For the text-containing cell, return its midpoint in [x, y] coordinate format. 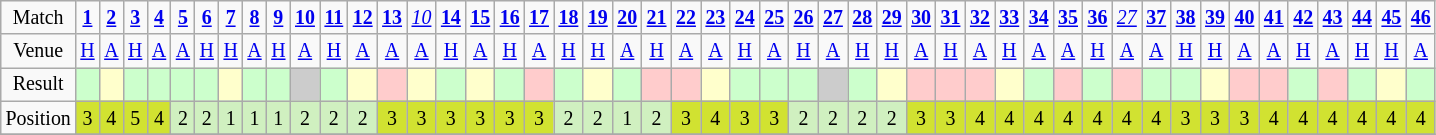
7 [231, 18]
19 [598, 18]
17 [538, 18]
35 [1068, 18]
Match [38, 18]
25 [774, 18]
16 [510, 18]
20 [626, 18]
36 [1098, 18]
23 [716, 18]
26 [804, 18]
45 [1392, 18]
44 [1362, 18]
21 [656, 18]
Position [38, 118]
6 [207, 18]
24 [744, 18]
39 [1214, 18]
41 [1274, 18]
Venue [38, 50]
32 [980, 18]
Result [38, 84]
33 [1010, 18]
28 [862, 18]
12 [362, 18]
38 [1186, 18]
29 [892, 18]
9 [278, 18]
31 [950, 18]
30 [920, 18]
43 [1332, 18]
8 [255, 18]
37 [1156, 18]
22 [686, 18]
11 [334, 18]
42 [1302, 18]
40 [1244, 18]
13 [392, 18]
46 [1420, 18]
15 [480, 18]
14 [450, 18]
18 [568, 18]
34 [1038, 18]
